Return the (X, Y) coordinate for the center point of the cell that contains the specified text.  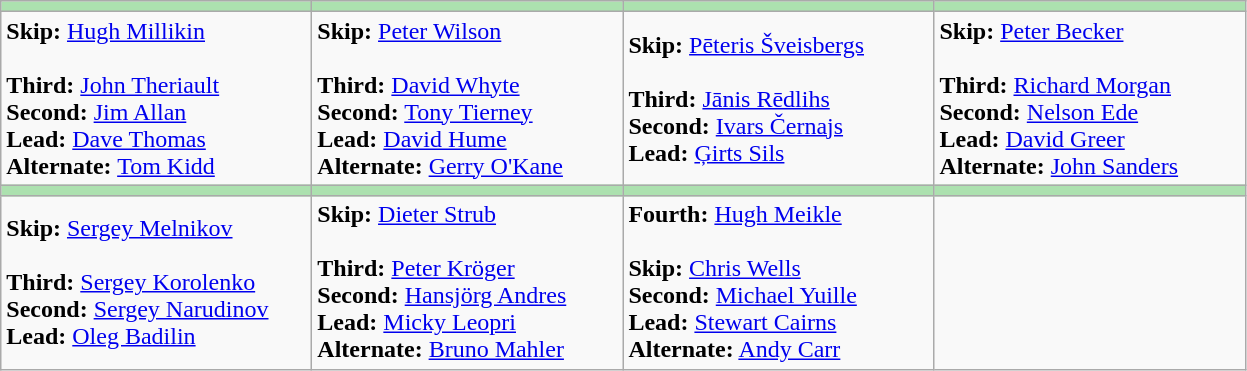
Skip: Peter Wilson Third: David Whyte Second: Tony Tierney Lead: David Hume Alternate: Gerry O'Kane (468, 98)
Skip: Pēteris Šveisbergs Third: Jānis Rēdlihs Second: Ivars Černajs Lead: Ģirts Sils (778, 98)
Skip: Hugh Millikin Third: John Theriault Second: Jim Allan Lead: Dave Thomas Alternate: Tom Kidd (156, 98)
Skip: Peter Becker Third: Richard Morgan Second: Nelson Ede Lead: David Greer Alternate: John Sanders (1090, 98)
Skip: Dieter Strub Third: Peter Kröger Second: Hansjörg Andres Lead: Micky Leopri Alternate: Bruno Mahler (468, 282)
Skip: Sergey Melnikov Third: Sergey Korolenko Second: Sergey Narudinov Lead: Oleg Badilin (156, 282)
Fourth: Hugh Meikle Skip: Chris Wells Second: Michael Yuille Lead: Stewart Cairns Alternate: Andy Carr (778, 282)
